Detect which cell encompasses the target text, then output its [X, Y] center coordinate. 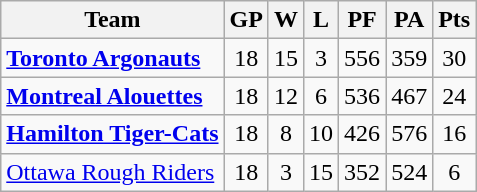
Toronto Argonauts [112, 58]
8 [286, 134]
467 [410, 96]
30 [454, 58]
426 [362, 134]
GP [246, 20]
Pts [454, 20]
12 [286, 96]
Ottawa Rough Riders [112, 172]
W [286, 20]
Team [112, 20]
352 [362, 172]
L [320, 20]
Hamilton Tiger-Cats [112, 134]
16 [454, 134]
Montreal Alouettes [112, 96]
PA [410, 20]
556 [362, 58]
576 [410, 134]
359 [410, 58]
10 [320, 134]
536 [362, 96]
24 [454, 96]
524 [410, 172]
PF [362, 20]
